Detect which cell encompasses the target text, then output its (X, Y) center coordinate. 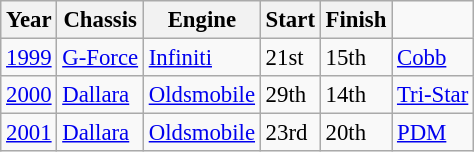
1999 (29, 58)
23rd (290, 133)
Engine (202, 20)
Infiniti (202, 58)
14th (356, 95)
G-Force (100, 58)
29th (290, 95)
Chassis (100, 20)
15th (356, 58)
Tri-Star (433, 95)
Year (29, 20)
2000 (29, 95)
Start (290, 20)
2001 (29, 133)
Cobb (433, 58)
20th (356, 133)
21st (290, 58)
Finish (356, 20)
PDM (433, 133)
